Detect which cell encompasses the target text, then output its (x, y) center coordinate. 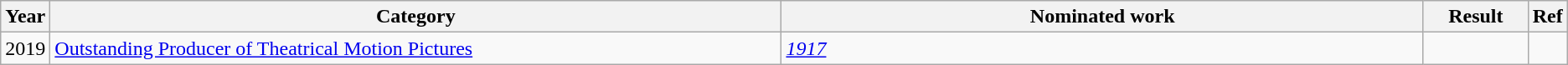
Result (1476, 17)
Ref (1548, 17)
Category (415, 17)
Nominated work (1102, 17)
Year (25, 17)
Outstanding Producer of Theatrical Motion Pictures (415, 48)
1917 (1102, 48)
2019 (25, 48)
